Scan for the cell matching the given text and deliver its [X, Y] coordinate at center. 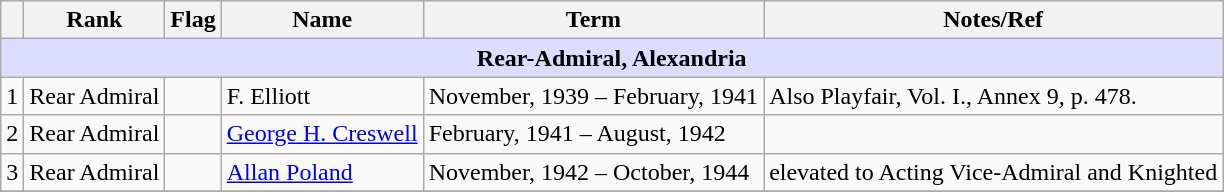
Rear-Admiral, Alexandria [612, 58]
F. Elliott [322, 96]
Flag [193, 20]
Term [593, 20]
Notes/Ref [994, 20]
George H. Creswell [322, 134]
2 [12, 134]
November, 1942 – October, 1944 [593, 172]
Rank [94, 20]
3 [12, 172]
Name [322, 20]
Allan Poland [322, 172]
November, 1939 – February, 1941 [593, 96]
elevated to Acting Vice-Admiral and Knighted [994, 172]
1 [12, 96]
February, 1941 – August, 1942 [593, 134]
Also Playfair, Vol. I., Annex 9, p. 478. [994, 96]
